Detect which cell encompasses the target text, then output its [X, Y] center coordinate. 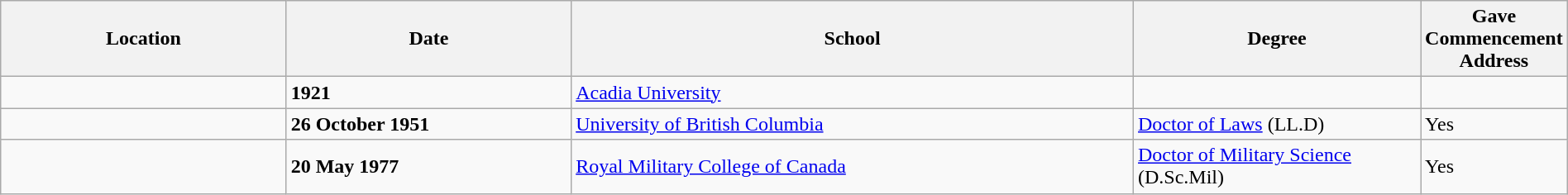
Royal Military College of Canada [853, 167]
Acadia University [853, 93]
University of British Columbia [853, 124]
26 October 1951 [428, 124]
School [853, 39]
Doctor of Laws (LL.D) [1277, 124]
20 May 1977 [428, 167]
Degree [1277, 39]
Gave Commencement Address [1494, 39]
1921 [428, 93]
Doctor of Military Science (D.Sc.Mil) [1277, 167]
Location [144, 39]
Date [428, 39]
